Identify which cell holds the provided text, then report its (x, y) central coordinate. 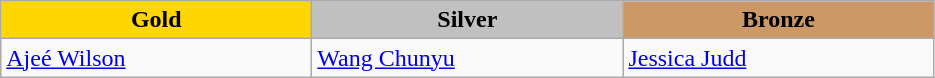
Wang Chunyu (468, 58)
Ajeé Wilson (156, 58)
Jessica Judd (778, 58)
Silver (468, 20)
Gold (156, 20)
Bronze (778, 20)
